Determine the (x, y) coordinate at the center of the cell enclosing the given text.  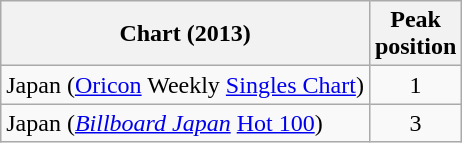
Japan (Oricon Weekly Singles Chart) (186, 85)
1 (415, 85)
Peakposition (415, 34)
Chart (2013) (186, 34)
Japan (Billboard Japan Hot 100) (186, 123)
3 (415, 123)
